Output the (X, Y) coordinate of the center of the cell containing the given text.  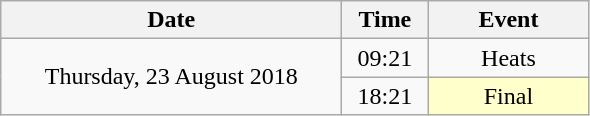
18:21 (385, 96)
Final (508, 96)
Thursday, 23 August 2018 (172, 77)
Heats (508, 58)
Event (508, 20)
Date (172, 20)
Time (385, 20)
09:21 (385, 58)
